Pinpoint the cell where the given text exists, returning its (X, Y) midpoint coordinate. 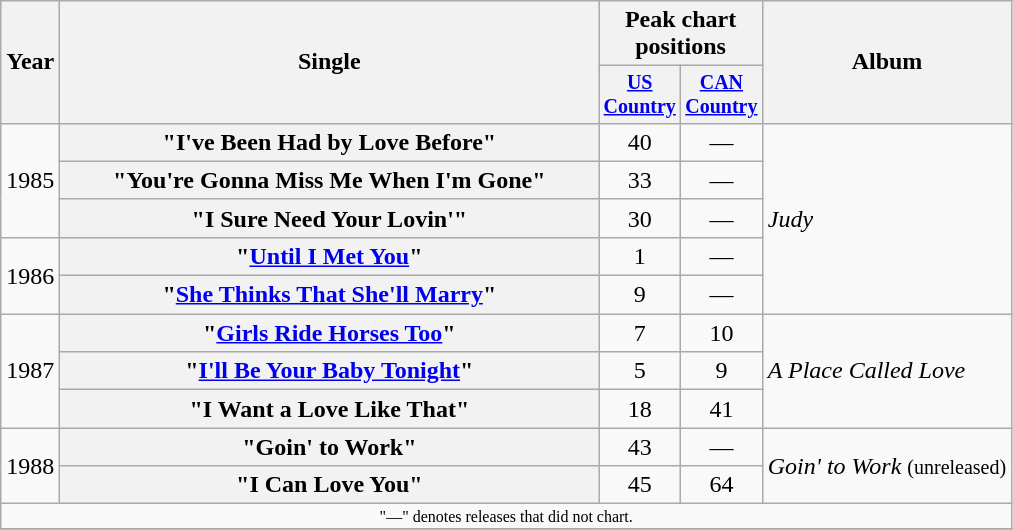
Peak chartpositions (680, 34)
"I Want a Love Like That" (330, 409)
"Girls Ride Horses Too" (330, 333)
"I'll Be Your Baby Tonight" (330, 371)
Year (30, 62)
CAN Country (722, 94)
1988 (30, 466)
"—" denotes releases that did not chart. (506, 516)
18 (640, 409)
"I Sure Need Your Lovin'" (330, 218)
"I've Been Had by Love Before" (330, 142)
Goin' to Work (unreleased) (886, 466)
10 (722, 333)
"Until I Met You" (330, 256)
64 (722, 485)
5 (640, 371)
"She Thinks That She'll Marry" (330, 295)
1985 (30, 180)
45 (640, 485)
US Country (640, 94)
Single (330, 62)
43 (640, 447)
Album (886, 62)
41 (722, 409)
1986 (30, 275)
"You're Gonna Miss Me When I'm Gone" (330, 180)
"Goin' to Work" (330, 447)
7 (640, 333)
1987 (30, 371)
33 (640, 180)
30 (640, 218)
1 (640, 256)
A Place Called Love (886, 371)
"I Can Love You" (330, 485)
Judy (886, 218)
40 (640, 142)
